Capture the cell that displays the provided text and extract its [X, Y] central coordinate. 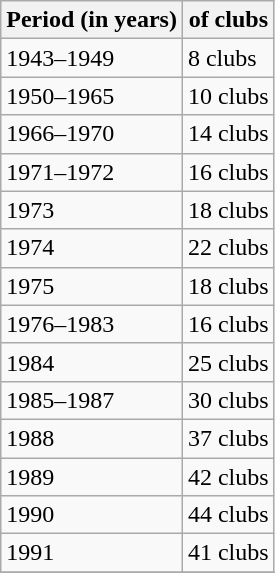
1971–1972 [92, 172]
1988 [92, 438]
1943–1949 [92, 58]
1990 [92, 515]
of clubs [228, 20]
14 clubs [228, 134]
10 clubs [228, 96]
44 clubs [228, 515]
1966–1970 [92, 134]
37 clubs [228, 438]
42 clubs [228, 477]
1985–1987 [92, 400]
30 clubs [228, 400]
1976–1983 [92, 324]
8 clubs [228, 58]
22 clubs [228, 248]
1973 [92, 210]
1974 [92, 248]
1950–1965 [92, 96]
1984 [92, 362]
1989 [92, 477]
Period (in years) [92, 20]
1975 [92, 286]
25 clubs [228, 362]
41 clubs [228, 553]
1991 [92, 553]
